Scan for the cell matching the given text and deliver its [X, Y] coordinate at center. 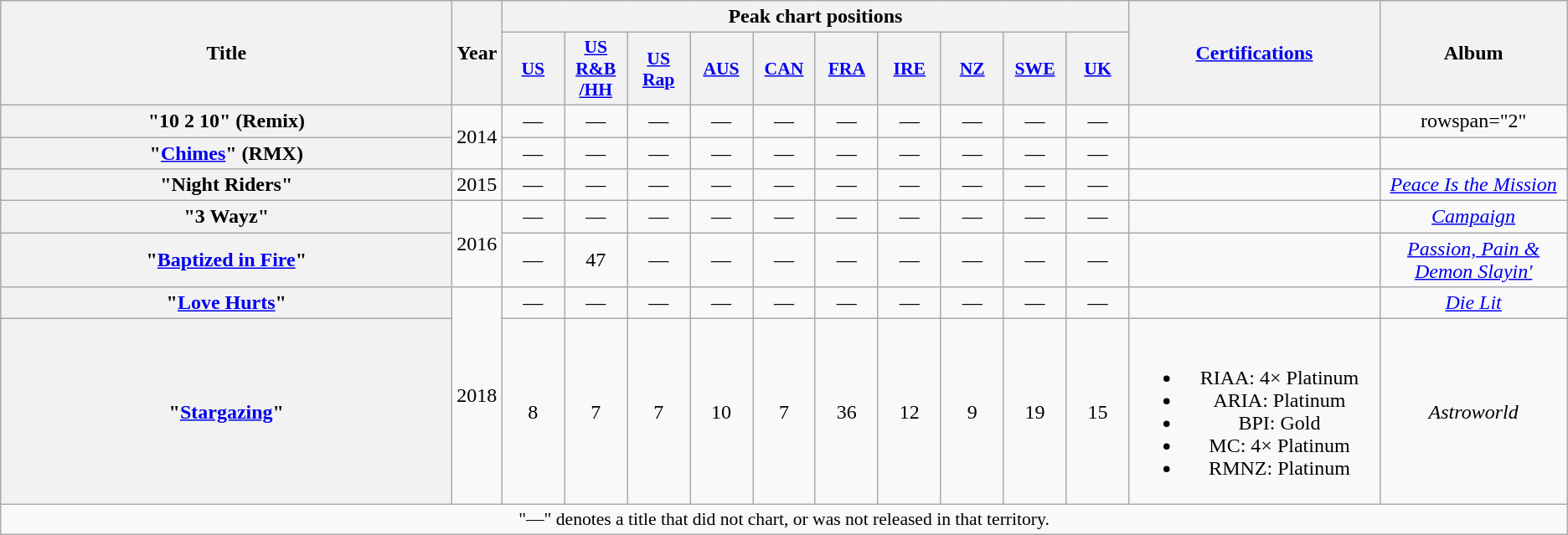
10 [722, 412]
2016 [477, 244]
rowspan="2" [1473, 121]
US Rap [658, 69]
15 [1097, 412]
"Night Riders" [226, 185]
9 [972, 412]
Campaign [1473, 217]
8 [533, 412]
"Chimes" (RMX) [226, 153]
"—" denotes a title that did not chart, or was not released in that territory. [784, 519]
"Baptized in Fire" [226, 260]
USR&B/HH [596, 69]
"3 Wayz" [226, 217]
AUS [722, 69]
UK [1097, 69]
Certifications [1255, 54]
US [533, 69]
RIAA: 4× PlatinumARIA: PlatinumBPI: GoldMC: 4× PlatinumRMNZ: Platinum [1255, 412]
"10 2 10" (Remix) [226, 121]
Peak chart positions [816, 17]
NZ [972, 69]
2018 [477, 395]
36 [846, 412]
47 [596, 260]
12 [910, 412]
CAN [784, 69]
Peace Is the Mission [1473, 185]
19 [1035, 412]
FRA [846, 69]
Die Lit [1473, 303]
"Stargazing" [226, 412]
SWE [1035, 69]
IRE [910, 69]
Album [1473, 54]
2014 [477, 136]
Astroworld [1473, 412]
2015 [477, 185]
"Love Hurts" [226, 303]
Passion, Pain & Demon Slayin' [1473, 260]
Year [477, 54]
Title [226, 54]
